Pinpoint the cell where the given text exists, returning its [x, y] midpoint coordinate. 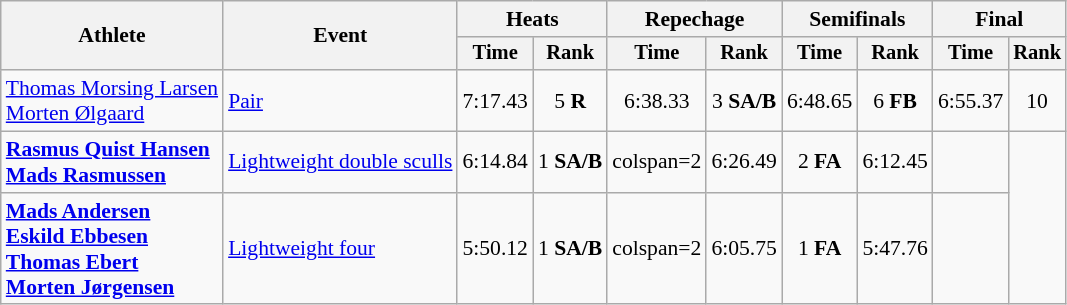
10 [1037, 100]
6:38.33 [656, 100]
Event [340, 36]
5:47.76 [894, 249]
5 R [570, 100]
6:12.45 [894, 162]
Semifinals [858, 19]
Final [1000, 19]
7:17.43 [494, 100]
3 SA/B [744, 100]
6:26.49 [744, 162]
Lightweight double sculls [340, 162]
Thomas Morsing LarsenMorten Ølgaard [112, 100]
6 FB [894, 100]
Mads AndersenEskild EbbesenThomas EbertMorten Jørgensen [112, 249]
6:48.65 [820, 100]
2 FA [820, 162]
Lightweight four [340, 249]
Athlete [112, 36]
1 FA [820, 249]
6:05.75 [744, 249]
5:50.12 [494, 249]
6:14.84 [494, 162]
Pair [340, 100]
Rasmus Quist HansenMads Rasmussen [112, 162]
Repechage [694, 19]
6:55.37 [970, 100]
Heats [532, 19]
